Identify which cell holds the provided text, then report its (x, y) central coordinate. 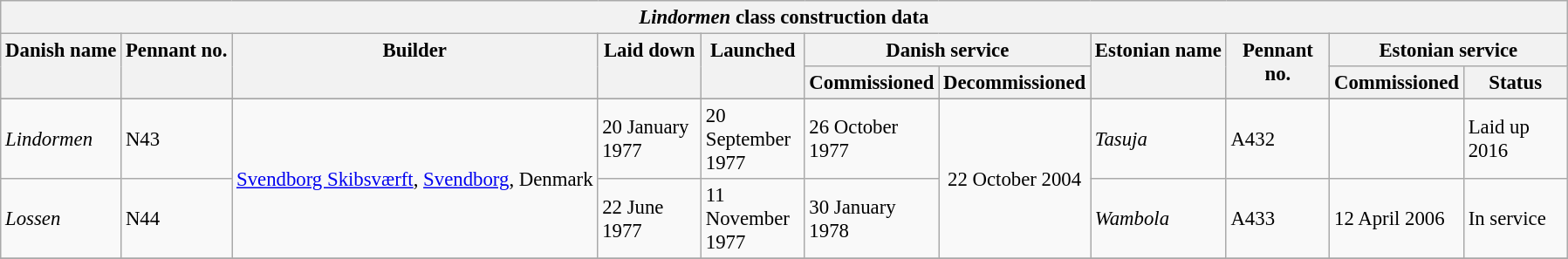
26 October 1977 (872, 140)
Status (1515, 83)
Laid up 2016 (1515, 140)
Danish name (61, 66)
Svendborg Skibsværft, Svendborg, Denmark (415, 180)
N43 (176, 140)
22 October 2004 (1015, 180)
12 April 2006 (1397, 219)
A433 (1277, 219)
Lindormen class construction data (784, 17)
11 November 1977 (752, 219)
N44 (176, 219)
Lindormen (61, 140)
Danish service (948, 51)
20 January 1977 (649, 140)
A432 (1277, 140)
Wambola (1159, 219)
Estonian name (1159, 66)
20 September 1977 (752, 140)
Laid down (649, 66)
Decommissioned (1015, 83)
Launched (752, 66)
Estonian service (1448, 51)
In service (1515, 219)
Builder (415, 66)
Tasuja (1159, 140)
22 June 1977 (649, 219)
30 January 1978 (872, 219)
Lossen (61, 219)
